Capture the cell that displays the provided text and extract its (X, Y) central coordinate. 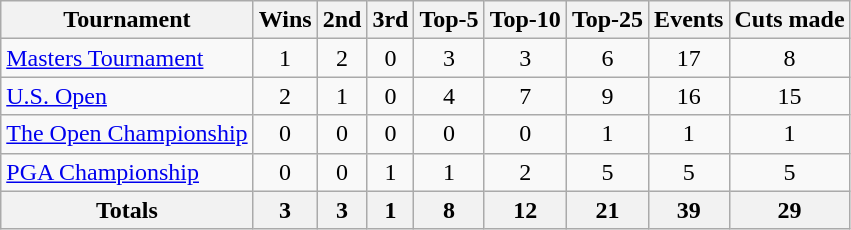
Wins (285, 20)
16 (689, 96)
7 (525, 96)
Events (689, 20)
Top-10 (525, 20)
Top-5 (449, 20)
Top-25 (607, 20)
The Open Championship (127, 134)
Tournament (127, 20)
21 (607, 210)
Totals (127, 210)
Cuts made (790, 20)
17 (689, 58)
U.S. Open (127, 96)
4 (449, 96)
Masters Tournament (127, 58)
6 (607, 58)
2nd (342, 20)
15 (790, 96)
39 (689, 210)
9 (607, 96)
3rd (390, 20)
PGA Championship (127, 172)
12 (525, 210)
29 (790, 210)
